Scan for the cell matching the given text and deliver its [x, y] coordinate at center. 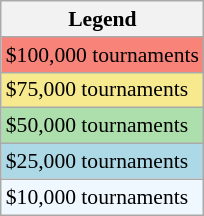
$50,000 tournaments [102, 126]
Legend [102, 19]
$100,000 tournaments [102, 55]
$25,000 tournaments [102, 162]
$75,000 tournaments [102, 90]
$10,000 tournaments [102, 197]
